From the cell containing the given text, extract its center point as (x, y) coordinate. 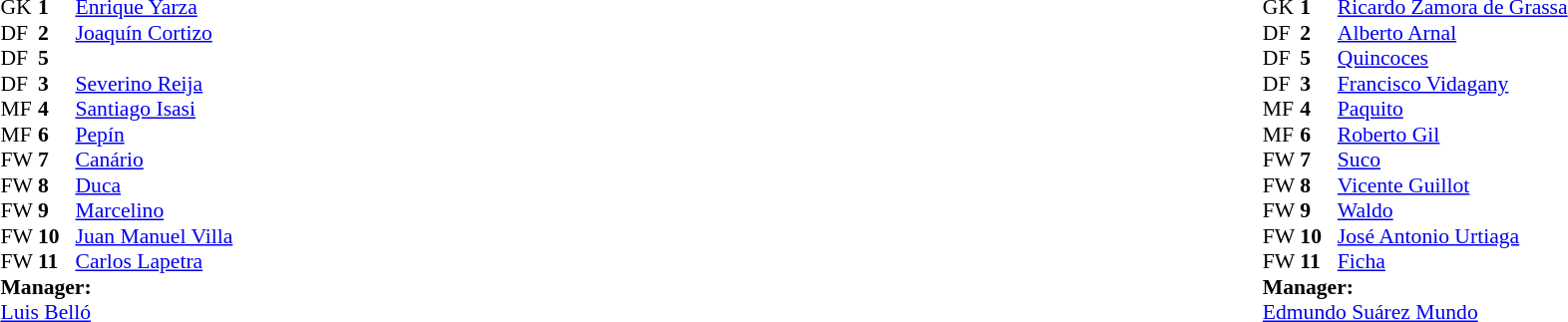
Pepín (155, 135)
Ficha (1452, 262)
Roberto Gil (1452, 135)
Severino Reija (155, 84)
Paquito (1452, 109)
Juan Manuel Villa (155, 236)
Canário (155, 161)
Marcelino (155, 210)
Suco (1452, 161)
Vicente Guillot (1452, 185)
José Antonio Urtiaga (1452, 236)
Duca (155, 185)
Alberto Arnal (1452, 33)
Waldo (1452, 210)
Joaquín Cortizo (155, 33)
Francisco Vidagany (1452, 84)
Carlos Lapetra (155, 262)
Quincoces (1452, 59)
Santiago Isasi (155, 109)
